Scan for the cell matching the given text and deliver its (X, Y) coordinate at center. 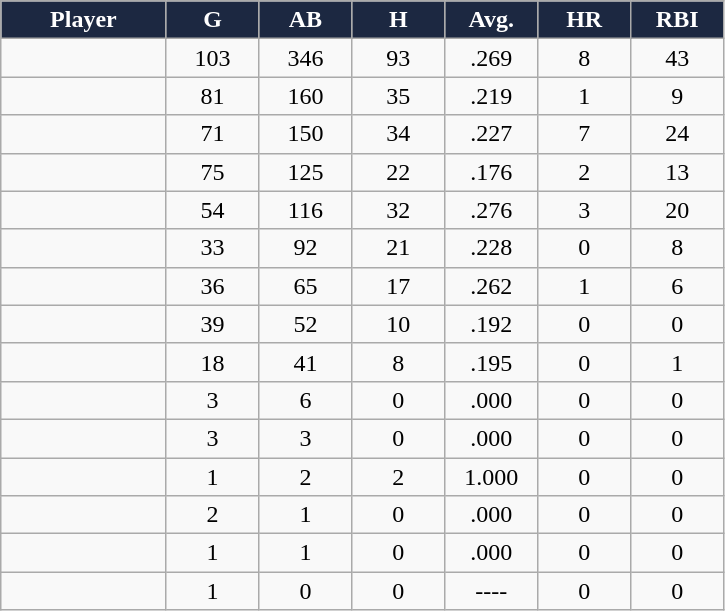
---- (492, 591)
21 (398, 248)
92 (306, 248)
54 (212, 210)
13 (678, 172)
24 (678, 134)
7 (584, 134)
52 (306, 324)
39 (212, 324)
RBI (678, 20)
103 (212, 58)
34 (398, 134)
33 (212, 248)
41 (306, 362)
65 (306, 286)
125 (306, 172)
346 (306, 58)
18 (212, 362)
32 (398, 210)
.192 (492, 324)
22 (398, 172)
150 (306, 134)
Avg. (492, 20)
36 (212, 286)
81 (212, 96)
H (398, 20)
116 (306, 210)
HR (584, 20)
.269 (492, 58)
10 (398, 324)
20 (678, 210)
.176 (492, 172)
35 (398, 96)
160 (306, 96)
75 (212, 172)
.262 (492, 286)
43 (678, 58)
Player (84, 20)
1.000 (492, 477)
.195 (492, 362)
71 (212, 134)
.219 (492, 96)
G (212, 20)
17 (398, 286)
.228 (492, 248)
9 (678, 96)
.276 (492, 210)
AB (306, 20)
93 (398, 58)
.227 (492, 134)
